Extract the (X, Y) coordinate from the center of the cell holding the provided text.  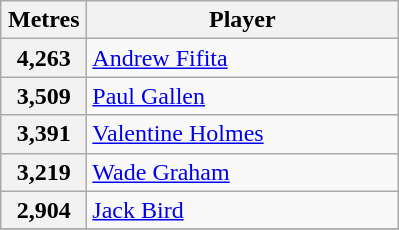
Andrew Fifita (242, 58)
Wade Graham (242, 172)
Valentine Holmes (242, 134)
4,263 (44, 58)
Paul Gallen (242, 96)
Metres (44, 20)
3,391 (44, 134)
Player (242, 20)
3,509 (44, 96)
2,904 (44, 210)
Jack Bird (242, 210)
3,219 (44, 172)
